Pinpoint the cell where the given text exists, returning its (x, y) midpoint coordinate. 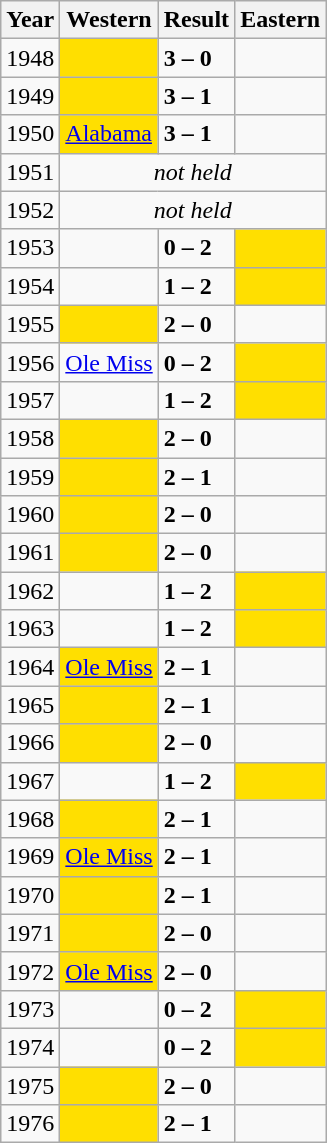
1956 (30, 362)
1965 (30, 705)
1966 (30, 743)
1971 (30, 933)
1974 (30, 1047)
1969 (30, 857)
1949 (30, 96)
1948 (30, 58)
Year (30, 20)
1972 (30, 971)
1960 (30, 515)
Western (109, 20)
1953 (30, 248)
1957 (30, 400)
1962 (30, 591)
1958 (30, 438)
1973 (30, 1009)
1968 (30, 819)
Alabama (109, 134)
Result (196, 20)
1959 (30, 477)
1951 (30, 172)
1952 (30, 210)
1967 (30, 781)
1961 (30, 553)
1963 (30, 629)
Eastern (280, 20)
1976 (30, 1124)
3 – 0 (196, 58)
1955 (30, 324)
1964 (30, 667)
1954 (30, 286)
1975 (30, 1085)
1950 (30, 134)
1970 (30, 895)
